Capture the cell that displays the provided text and extract its [x, y] central coordinate. 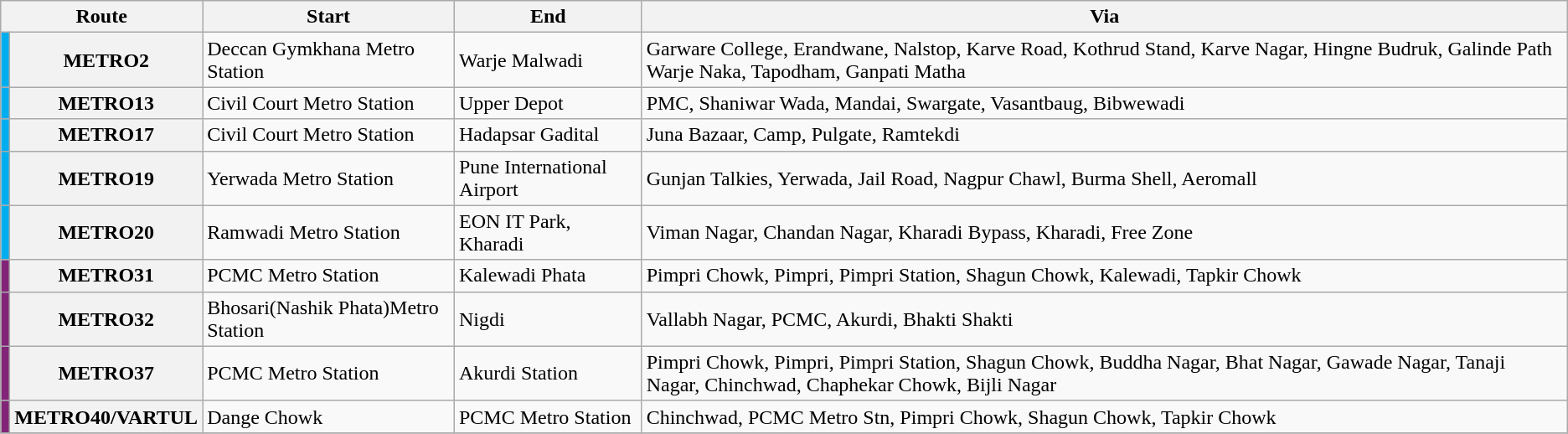
METRO20 [106, 233]
Via [1104, 17]
Nigdi [548, 318]
Warje Malwadi [548, 60]
Dange Chowk [328, 416]
Vallabh Nagar, PCMC, Akurdi, Bhakti Shakti [1104, 318]
METRO13 [106, 103]
Upper Depot [548, 103]
METRO37 [106, 374]
EON IT Park, Kharadi [548, 233]
Garware College, Erandwane, Nalstop, Karve Road, Kothrud Stand, Karve Nagar, Hingne Budruk, Galinde Path Warje Naka, Tapodham, Ganpati Matha [1104, 60]
Deccan Gymkhana Metro Station [328, 60]
Pimpri Chowk, Pimpri, Pimpri Station, Shagun Chowk, Buddha Nagar, Bhat Nagar, Gawade Nagar, Tanaji Nagar, Chinchwad, Chaphekar Chowk, Bijli Nagar [1104, 374]
Juna Bazaar, Camp, Pulgate, Ramtekdi [1104, 135]
Bhosari(Nashik Phata)Metro Station [328, 318]
Pune International Airport [548, 178]
METRO32 [106, 318]
METRO2 [106, 60]
Ramwadi Metro Station [328, 233]
Chinchwad, PCMC Metro Stn, Pimpri Chowk, Shagun Chowk, Tapkir Chowk [1104, 416]
Yerwada Metro Station [328, 178]
METRO19 [106, 178]
Pimpri Chowk, Pimpri, Pimpri Station, Shagun Chowk, Kalewadi, Tapkir Chowk [1104, 276]
METRO40/VARTUL [106, 416]
End [548, 17]
Hadapsar Gadital [548, 135]
PMC, Shaniwar Wada, Mandai, Swargate, Vasantbaug, Bibwewadi [1104, 103]
METRO17 [106, 135]
Route [102, 17]
Viman Nagar, Chandan Nagar, Kharadi Bypass, Kharadi, Free Zone [1104, 233]
Kalewadi Phata [548, 276]
METRO31 [106, 276]
Start [328, 17]
Akurdi Station [548, 374]
Gunjan Talkies, Yerwada, Jail Road, Nagpur Chawl, Burma Shell, Aeromall [1104, 178]
